Return the [X, Y] coordinate for the center point of the cell that contains the specified text.  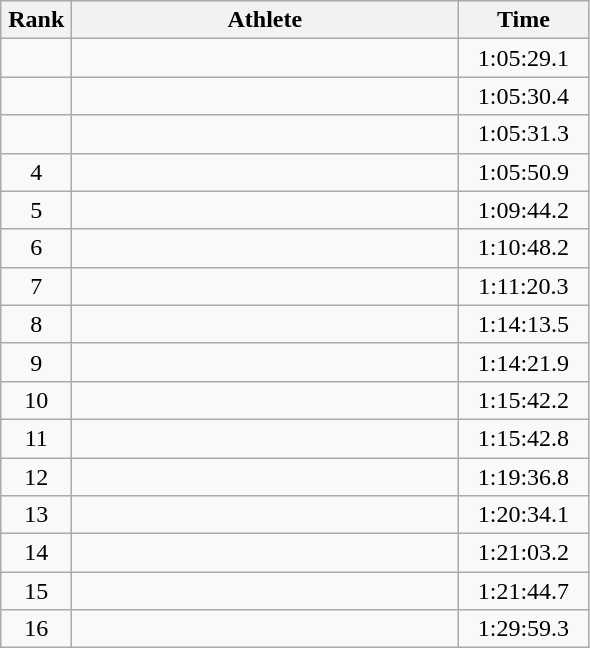
4 [36, 172]
1:15:42.2 [524, 400]
6 [36, 248]
7 [36, 286]
Time [524, 20]
1:05:30.4 [524, 96]
1:05:31.3 [524, 134]
Rank [36, 20]
11 [36, 438]
9 [36, 362]
1:19:36.8 [524, 477]
1:10:48.2 [524, 248]
1:05:29.1 [524, 58]
16 [36, 629]
1:15:42.8 [524, 438]
1:20:34.1 [524, 515]
1:09:44.2 [524, 210]
1:21:03.2 [524, 553]
10 [36, 400]
12 [36, 477]
15 [36, 591]
1:14:13.5 [524, 324]
1:05:50.9 [524, 172]
8 [36, 324]
1:21:44.7 [524, 591]
1:29:59.3 [524, 629]
1:14:21.9 [524, 362]
14 [36, 553]
1:11:20.3 [524, 286]
Athlete [265, 20]
5 [36, 210]
13 [36, 515]
